Provide the (X, Y) coordinate of the cell's center where the given text is located.  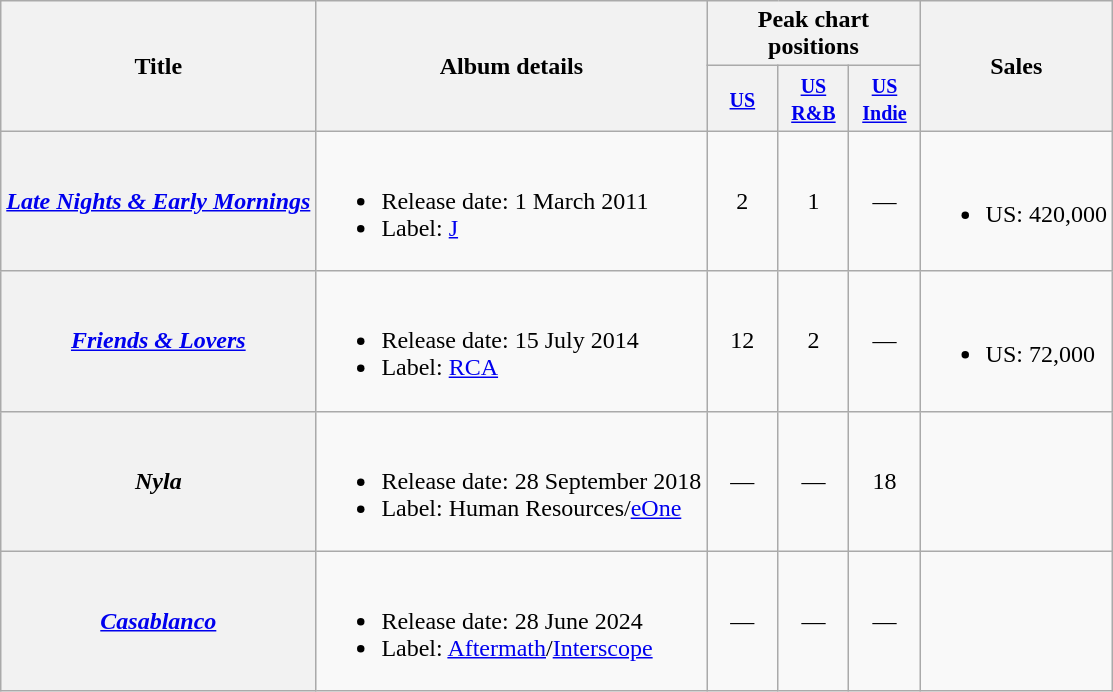
Friends & Lovers (158, 341)
Release date: 28 June 2024Label: Aftermath/Interscope (512, 621)
18 (884, 481)
Peak chart positions (814, 34)
Album details (512, 66)
1 (814, 201)
Nyla (158, 481)
12 (742, 341)
USIndie (884, 98)
USR&B (814, 98)
US: 72,000 (1016, 341)
US: 420,000 (1016, 201)
Title (158, 66)
Casablanco (158, 621)
Release date: 15 July 2014Label: RCA (512, 341)
US (742, 98)
Sales (1016, 66)
Release date: 28 September 2018Label: Human Resources/eOne (512, 481)
Late Nights & Early Mornings (158, 201)
Release date: 1 March 2011Label: J (512, 201)
